Capture the cell that displays the provided text and extract its [X, Y] central coordinate. 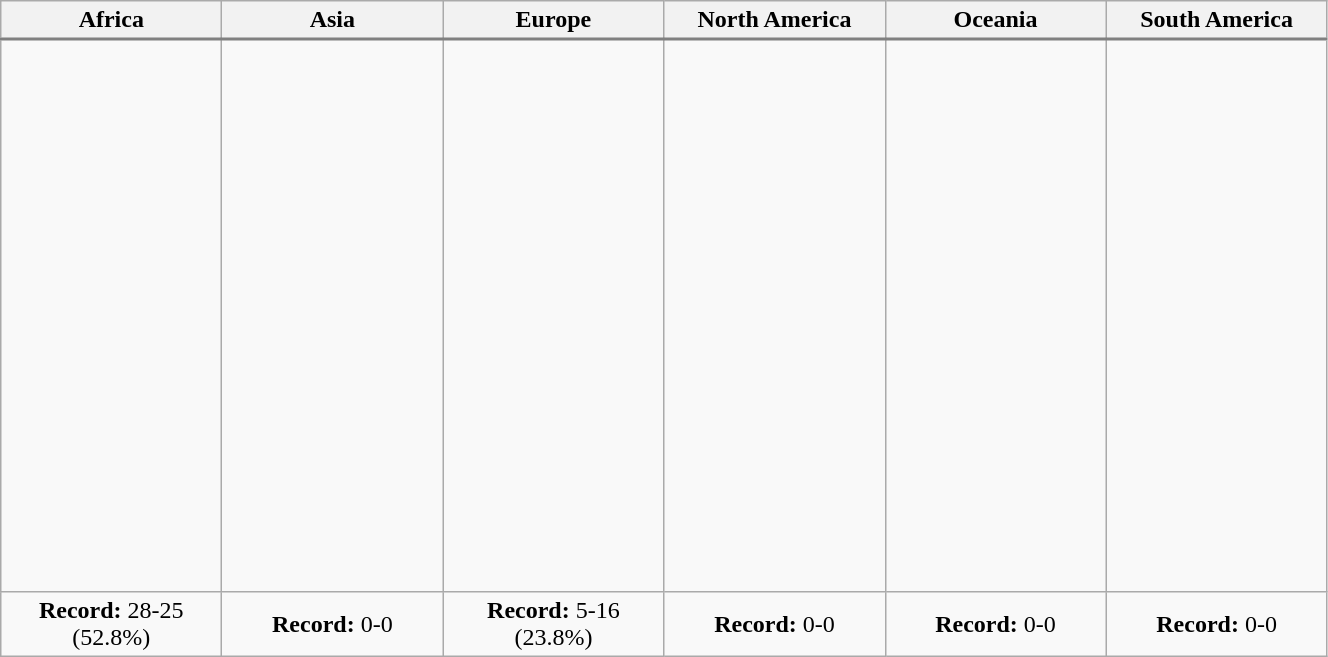
Oceania [996, 20]
Europe [554, 20]
Africa [112, 20]
Record: 28-25 (52.8%) [112, 624]
Asia [332, 20]
Record: 5-16 (23.8%) [554, 624]
North America [774, 20]
South America [1216, 20]
